Determine the (X, Y) coordinate at the center of the cell enclosing the given text.  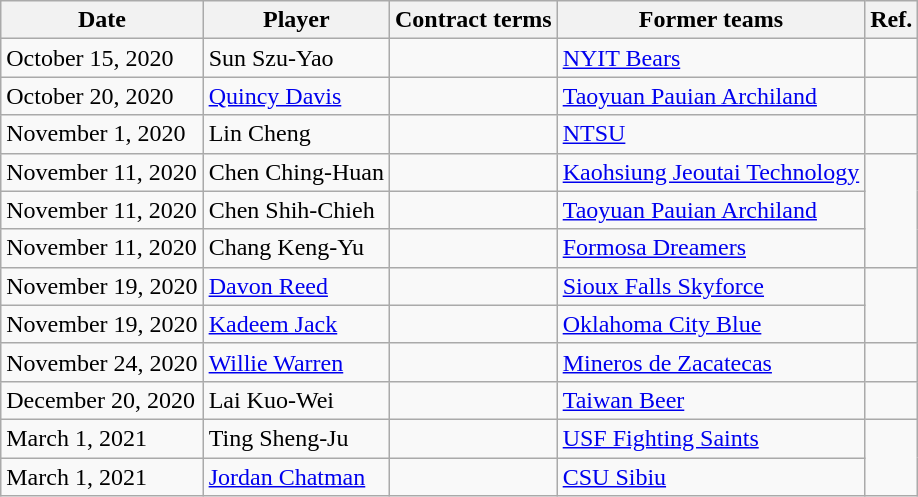
USF Fighting Saints (711, 438)
November 1, 2020 (102, 134)
Kadeem Jack (296, 324)
Willie Warren (296, 362)
CSU Sibiu (711, 477)
NTSU (711, 134)
Ting Sheng-Ju (296, 438)
NYIT Bears (711, 58)
Formosa Dreamers (711, 248)
December 20, 2020 (102, 400)
Contract terms (473, 20)
Sun Szu-Yao (296, 58)
Chang Keng-Yu (296, 248)
Taiwan Beer (711, 400)
October 20, 2020 (102, 96)
Ref. (892, 20)
Former teams (711, 20)
Lai Kuo-Wei (296, 400)
Lin Cheng (296, 134)
Chen Ching-Huan (296, 172)
Davon Reed (296, 286)
Oklahoma City Blue (711, 324)
Date (102, 20)
Sioux Falls Skyforce (711, 286)
Kaohsiung Jeoutai Technology (711, 172)
Player (296, 20)
Mineros de Zacatecas (711, 362)
November 24, 2020 (102, 362)
Jordan Chatman (296, 477)
Quincy Davis (296, 96)
October 15, 2020 (102, 58)
Chen Shih-Chieh (296, 210)
